Search for the cell housing the specified text and yield its [x, y] center coordinate. 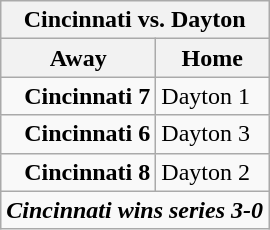
Dayton 3 [212, 134]
Cincinnati wins series 3-0 [135, 210]
Cincinnati 7 [78, 96]
Dayton 2 [212, 172]
Dayton 1 [212, 96]
Away [78, 58]
Home [212, 58]
Cincinnati vs. Dayton [135, 20]
Cincinnati 6 [78, 134]
Cincinnati 8 [78, 172]
